Return the (x, y) coordinate for the center point of the cell that contains the specified text.  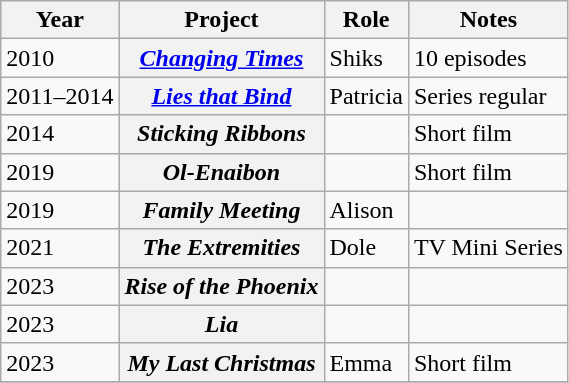
Patricia (366, 96)
Sticking Ribbons (222, 134)
2010 (60, 58)
Project (222, 20)
Notes (488, 20)
Lia (222, 324)
Emma (366, 362)
My Last Christmas (222, 362)
2021 (60, 248)
2011–2014 (60, 96)
Dole (366, 248)
Rise of the Phoenix (222, 286)
Shiks (366, 58)
Alison (366, 210)
10 episodes (488, 58)
The Extremities (222, 248)
Series regular (488, 96)
Year (60, 20)
Changing Times (222, 58)
Family Meeting (222, 210)
Role (366, 20)
2014 (60, 134)
Ol-Enaibon (222, 172)
Lies that Bind (222, 96)
TV Mini Series (488, 248)
